Search for the cell housing the specified text and yield its [X, Y] center coordinate. 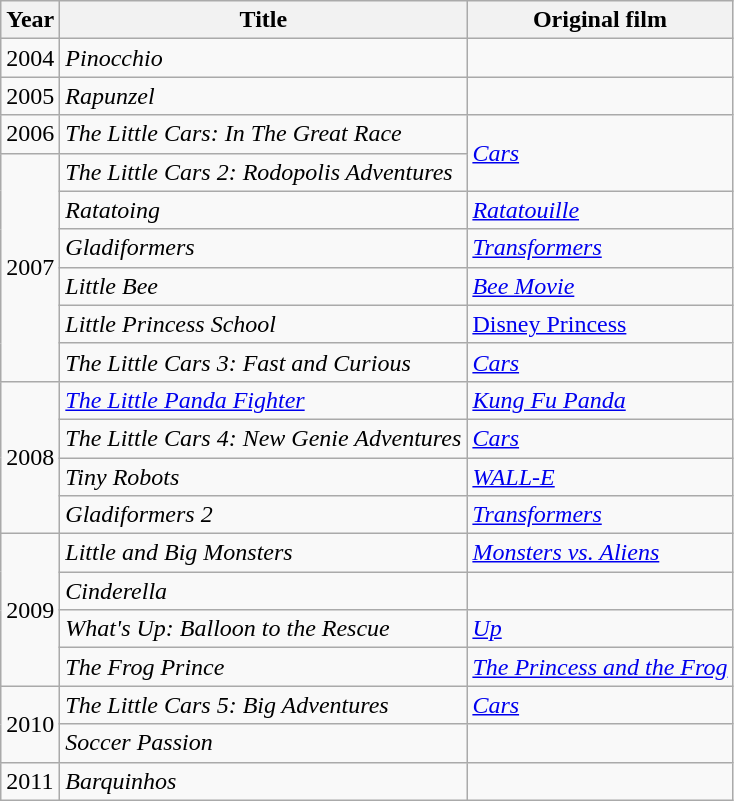
Up [600, 629]
Gladiformers [264, 248]
The Princess and the Frog [600, 667]
2007 [30, 267]
Original film [600, 20]
The Little Cars 2: Rodopolis Adventures [264, 172]
Bee Movie [600, 286]
2008 [30, 457]
Year [30, 20]
2004 [30, 58]
Little and Big Monsters [264, 553]
Disney Princess [600, 324]
Little Bee [264, 286]
Barquinhos [264, 781]
The Frog Prince [264, 667]
Title [264, 20]
The Little Cars 5: Big Adventures [264, 705]
WALL-E [600, 477]
Pinocchio [264, 58]
Cinderella [264, 591]
What's Up: Balloon to the Rescue [264, 629]
Little Princess School [264, 324]
2005 [30, 96]
2010 [30, 724]
Tiny Robots [264, 477]
Gladiformers 2 [264, 515]
Ratatoing [264, 210]
The Little Panda Fighter [264, 400]
The Little Cars 4: New Genie Adventures [264, 438]
Rapunzel [264, 96]
2006 [30, 134]
Ratatouille [600, 210]
The Little Cars 3: Fast and Curious [264, 362]
Soccer Passion [264, 743]
Kung Fu Panda [600, 400]
2011 [30, 781]
2009 [30, 610]
The Little Cars: In The Great Race [264, 134]
Monsters vs. Aliens [600, 553]
